Capture the cell that displays the provided text and extract its (X, Y) central coordinate. 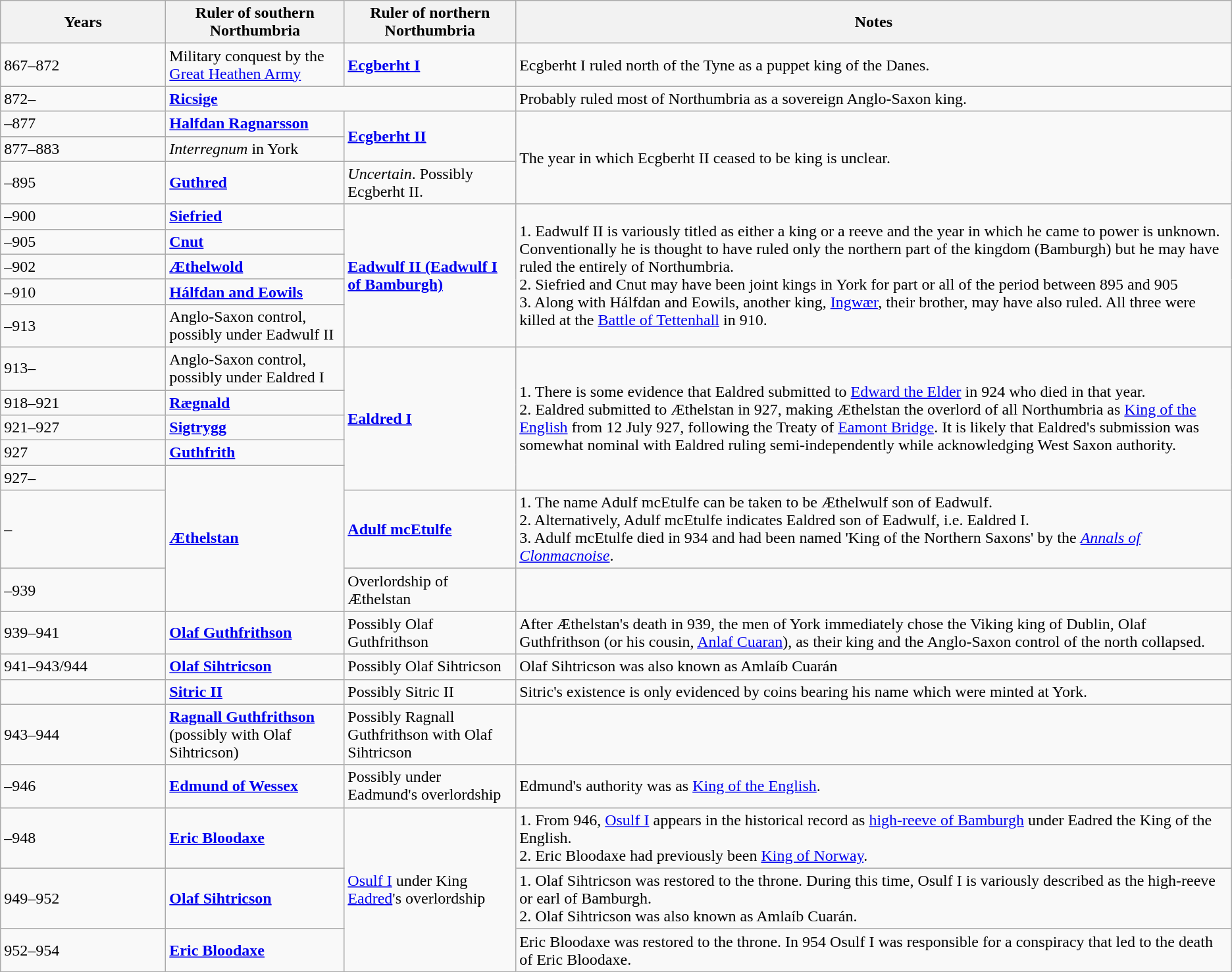
939–941 (83, 633)
Possibly Olaf Guthfrithson (430, 633)
Sitric's existence is only evidenced by coins bearing his name which were minted at York. (874, 692)
Ecgberht II (430, 136)
Ecgberht I (430, 64)
Halfdan Ragnarsson (255, 124)
927 (83, 453)
Overlordship of Æthelstan (430, 590)
Æthelwold (255, 267)
– (83, 529)
Olaf Guthfrithson (255, 633)
949–952 (83, 898)
Æthelstan (255, 538)
Eadwulf II (Eadwulf I of Bamburgh) (430, 275)
–900 (83, 217)
Years (83, 22)
941–943/944 (83, 667)
Possibly Olaf Sihtricson (430, 667)
927– (83, 478)
918–921 (83, 402)
Edmund of Wessex (255, 786)
–910 (83, 292)
867–872 (83, 64)
The year in which Ecgberht II ceased to be king is unclear. (874, 158)
Notes (874, 22)
Hálfdan and Eowils (255, 292)
Military conquest by the Great Heathen Army (255, 64)
Possibly Sitric II (430, 692)
Cnut (255, 242)
921–927 (83, 428)
Olaf Sihtricson was also known as Amlaíb Cuarán (874, 667)
Possibly under Eadmund's overlordship (430, 786)
Ecgberht I ruled north of the Tyne as a puppet king of the Danes. (874, 64)
–905 (83, 242)
Ricsige (341, 99)
Ealdred I (430, 419)
Guthfrith (255, 453)
–902 (83, 267)
Uncertain. Possibly Ecgberht II. (430, 183)
Anglo-Saxon control, possibly under Eadwulf II (255, 325)
–946 (83, 786)
Probably ruled most of Northumbria as a sovereign Anglo-Saxon king. (874, 99)
–877 (83, 124)
Sigtrygg (255, 428)
Possibly Ragnall Guthfrithson with Olaf Sihtricson (430, 734)
Siefried (255, 217)
Edmund's authority was as King of the English. (874, 786)
Osulf I under King Eadred's overlordship (430, 890)
877–883 (83, 149)
Ruler of southern Northumbria (255, 22)
Guthred (255, 183)
Eric Bloodaxe was restored to the throne. In 954 Osulf I was responsible for a conspiracy that led to the death of Eric Bloodaxe. (874, 950)
–895 (83, 183)
Interregnum in York (255, 149)
952–954 (83, 950)
–913 (83, 325)
Ruler of northern Northumbria (430, 22)
Adulf mcEtulfe (430, 529)
913– (83, 369)
Sitric II (255, 692)
Anglo-Saxon control, possibly under Ealdred I (255, 369)
943–944 (83, 734)
Rægnald (255, 402)
–939 (83, 590)
–948 (83, 838)
872– (83, 99)
Ragnall Guthfrithson (possibly with Olaf Sihtricson) (255, 734)
